Search for the cell housing the specified text and yield its (X, Y) center coordinate. 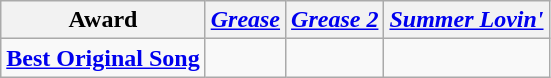
Grease 2 (335, 20)
Grease (245, 20)
Best Original Song (103, 58)
Summer Lovin' (466, 20)
Award (103, 20)
